Search for the cell housing the specified text and yield its [x, y] center coordinate. 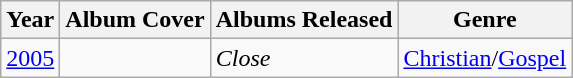
2005 [30, 58]
Albums Released [304, 20]
Year [30, 20]
Genre [485, 20]
Album Cover [135, 20]
Christian/Gospel [485, 58]
Close [304, 58]
